Capture the cell that displays the provided text and extract its (X, Y) central coordinate. 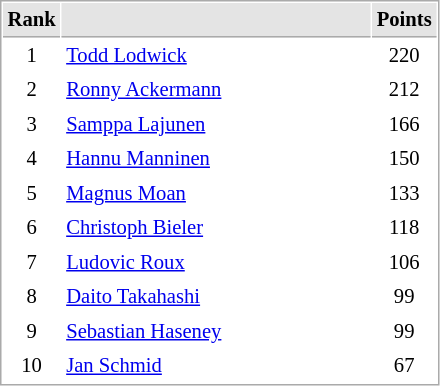
2 (32, 90)
Points (404, 20)
Daito Takahashi (216, 296)
Christoph Bieler (216, 228)
Samppa Lajunen (216, 124)
Sebastian Haseney (216, 332)
9 (32, 332)
7 (32, 262)
220 (404, 56)
Todd Lodwick (216, 56)
5 (32, 194)
Rank (32, 20)
150 (404, 158)
67 (404, 366)
133 (404, 194)
Jan Schmid (216, 366)
Ronny Ackermann (216, 90)
106 (404, 262)
Magnus Moan (216, 194)
1 (32, 56)
10 (32, 366)
166 (404, 124)
6 (32, 228)
Ludovic Roux (216, 262)
4 (32, 158)
212 (404, 90)
118 (404, 228)
8 (32, 296)
Hannu Manninen (216, 158)
3 (32, 124)
